Locate the cell with the specified text and output its (x, y) center coordinate. 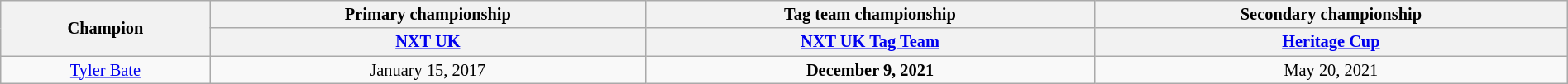
Champion (106, 28)
NXT UK (428, 42)
Heritage Cup (1331, 42)
Tyler Bate (106, 70)
NXT UK Tag Team (870, 42)
Secondary championship (1331, 14)
Primary championship (428, 14)
May 20, 2021 (1331, 70)
December 9, 2021 (870, 70)
January 15, 2017 (428, 70)
Tag team championship (870, 14)
